Extract the [x, y] coordinate from the center of the cell holding the provided text.  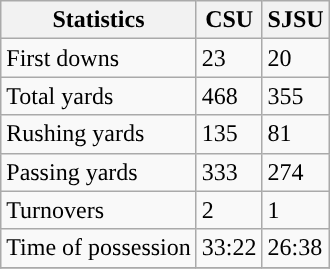
2 [229, 210]
135 [229, 134]
Total yards [99, 96]
SJSU [296, 20]
20 [296, 58]
468 [229, 96]
First downs [99, 58]
81 [296, 134]
23 [229, 58]
26:38 [296, 248]
274 [296, 172]
1 [296, 210]
33:22 [229, 248]
Turnovers [99, 210]
Rushing yards [99, 134]
333 [229, 172]
355 [296, 96]
Time of possession [99, 248]
CSU [229, 20]
Passing yards [99, 172]
Statistics [99, 20]
